Locate the cell with the specified text and output its [x, y] center coordinate. 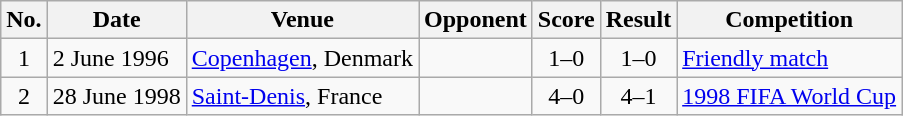
Saint-Denis, France [302, 96]
1998 FIFA World Cup [790, 96]
Copenhagen, Denmark [302, 58]
Venue [302, 20]
4–0 [566, 96]
Competition [790, 20]
28 June 1998 [116, 96]
2 [24, 96]
1 [24, 58]
2 June 1996 [116, 58]
Result [638, 20]
Friendly match [790, 58]
Date [116, 20]
Score [566, 20]
4–1 [638, 96]
Opponent [476, 20]
No. [24, 20]
